Output the (X, Y) coordinate of the center of the cell containing the given text.  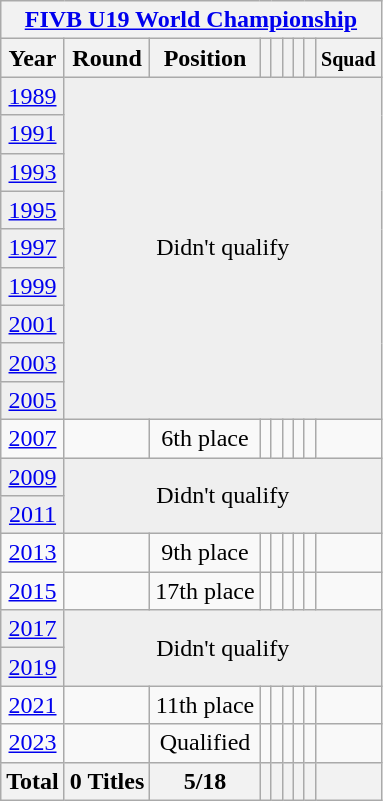
FIVB U19 World Championship (191, 20)
2017 (33, 629)
11th place (205, 705)
2021 (33, 705)
1995 (33, 210)
2023 (33, 743)
Qualified (205, 743)
Year (33, 58)
2019 (33, 667)
0 Titles (107, 781)
2007 (33, 438)
Round (107, 58)
1993 (33, 172)
2003 (33, 362)
1989 (33, 96)
1991 (33, 134)
5/18 (205, 781)
17th place (205, 591)
2005 (33, 400)
1999 (33, 286)
6th place (205, 438)
2001 (33, 324)
1997 (33, 248)
Position (205, 58)
9th place (205, 553)
2015 (33, 591)
Total (33, 781)
2009 (33, 477)
Squad (348, 58)
2013 (33, 553)
2011 (33, 515)
